Output the [x, y] coordinate of the center of the cell containing the given text.  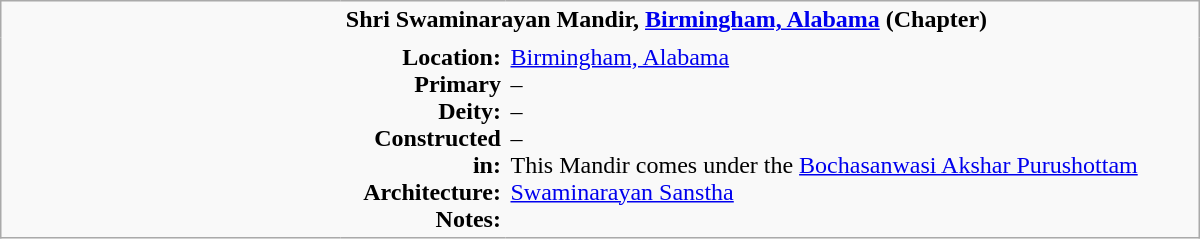
Birmingham, Alabama – – – This Mandir comes under the Bochasanwasi Akshar Purushottam Swaminarayan Sanstha [853, 138]
Shri Swaminarayan Mandir, Birmingham, Alabama (Chapter) [770, 20]
Location:Primary Deity:Constructed in:Architecture:Notes: [424, 138]
